Scan for the cell matching the given text and deliver its [x, y] coordinate at center. 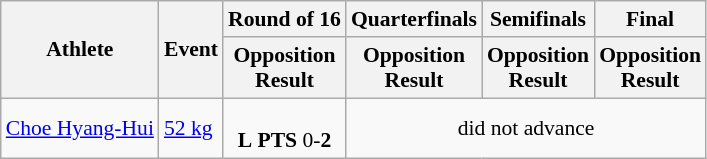
Athlete [80, 50]
Final [650, 19]
Round of 16 [284, 19]
52 kg [191, 128]
Semifinals [538, 19]
L PTS 0-2 [284, 128]
Quarterfinals [414, 19]
Choe Hyang-Hui [80, 128]
Event [191, 50]
did not advance [526, 128]
